From the cell containing the given text, extract its center point as [x, y] coordinate. 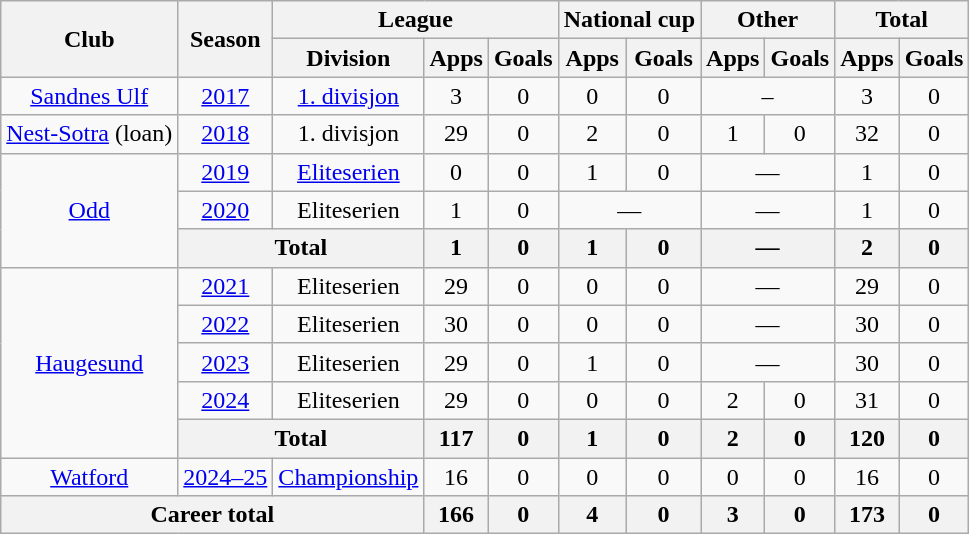
2020 [226, 210]
2018 [226, 134]
Sandnes Ulf [90, 96]
Haugesund [90, 362]
2019 [226, 172]
Division [348, 58]
2024 [226, 400]
173 [867, 515]
Championship [348, 477]
Career total [212, 515]
Watford [90, 477]
– [768, 96]
League [416, 20]
2022 [226, 324]
2021 [226, 286]
4 [592, 515]
117 [456, 438]
Odd [90, 210]
31 [867, 400]
32 [867, 134]
Season [226, 39]
166 [456, 515]
Other [768, 20]
National cup [629, 20]
2023 [226, 362]
Nest-Sotra (loan) [90, 134]
Club [90, 39]
120 [867, 438]
2017 [226, 96]
2024–25 [226, 477]
